Scan for the cell matching the given text and deliver its (x, y) coordinate at center. 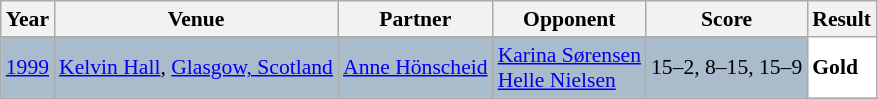
1999 (28, 68)
Kelvin Hall, Glasgow, Scotland (196, 68)
Gold (842, 68)
Result (842, 19)
15–2, 8–15, 15–9 (726, 68)
Venue (196, 19)
Opponent (570, 19)
Anne Hönscheid (416, 68)
Score (726, 19)
Partner (416, 19)
Year (28, 19)
Karina Sørensen Helle Nielsen (570, 68)
